Return [X, Y] of the center of cell containing provided text 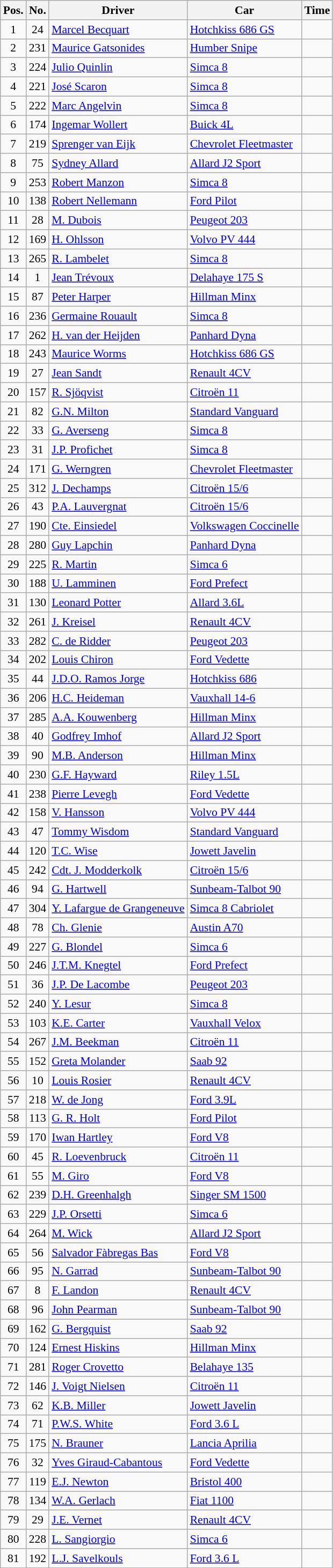
G. Hartwell [118, 889]
77 [13, 1482]
54 [13, 1042]
Ch. Glenie [118, 927]
Leonard Potter [118, 603]
76 [13, 1463]
253 [38, 182]
146 [38, 1386]
66 [13, 1271]
124 [38, 1348]
239 [38, 1195]
282 [38, 641]
L.J. Savelkouls [118, 1558]
170 [38, 1138]
19 [13, 373]
228 [38, 1539]
16 [13, 316]
J.M. Beekman [118, 1042]
243 [38, 354]
219 [38, 144]
236 [38, 316]
L. Sangiorgio [118, 1539]
59 [13, 1138]
Jean Trévoux [118, 278]
V. Hansson [118, 813]
48 [13, 927]
261 [38, 622]
R. Martin [118, 564]
34 [13, 660]
H. Ohlsson [118, 240]
174 [38, 125]
J.E. Vernet [118, 1520]
M. Dubois [118, 220]
U. Lamminen [118, 584]
Marcel Becquart [118, 30]
231 [38, 48]
K.B. Miller [118, 1405]
Maurice Worms [118, 354]
267 [38, 1042]
C. de Ridder [118, 641]
222 [38, 106]
Y. Lafargue de Grangeneuve [118, 909]
169 [38, 240]
113 [38, 1118]
Vauxhall 14-6 [245, 698]
J.P. Orsetti [118, 1214]
53 [13, 1023]
A.A. Kouwenberg [118, 717]
G. Werngren [118, 469]
6 [13, 125]
190 [38, 526]
14 [13, 278]
Pierre Levegh [118, 794]
G. Bergquist [118, 1329]
5 [13, 106]
Ingemar Wollert [118, 125]
304 [38, 909]
J.P. De Lacombe [118, 985]
67 [13, 1291]
P.W.S. White [118, 1424]
P.A. Lauvergnat [118, 507]
69 [13, 1329]
Godfrey Imhof [118, 737]
41 [13, 794]
Pos. [13, 10]
Robert Nellemann [118, 201]
90 [38, 756]
G. Averseng [118, 431]
188 [38, 584]
262 [38, 335]
42 [13, 813]
Allard 3.6L [245, 603]
202 [38, 660]
192 [38, 1558]
82 [38, 411]
39 [13, 756]
N. Garrad [118, 1271]
Simca 8 Cabriolet [245, 909]
238 [38, 794]
Buick 4L [245, 125]
Louis Rosier [118, 1080]
96 [38, 1310]
280 [38, 546]
G.N. Milton [118, 411]
120 [38, 851]
37 [13, 717]
H. van der Heijden [118, 335]
65 [13, 1253]
Volkswagen Coccinelle [245, 526]
225 [38, 564]
Bristol 400 [245, 1482]
119 [38, 1482]
230 [38, 775]
242 [38, 870]
Salvador Fàbregas Bas [118, 1253]
2 [13, 48]
G.F. Hayward [118, 775]
Sydney Allard [118, 163]
73 [13, 1405]
60 [13, 1157]
70 [13, 1348]
51 [13, 985]
72 [13, 1386]
John Pearman [118, 1310]
265 [38, 259]
Lancia Aprilia [245, 1444]
7 [13, 144]
J.T.M. Knegtel [118, 966]
285 [38, 717]
20 [13, 393]
Car [245, 10]
Iwan Hartley [118, 1138]
W.A. Gerlach [118, 1501]
J.D.O. Ramos Jorge [118, 679]
G. R. Holt [118, 1118]
R. Lambelet [118, 259]
Cdt. J. Modderkolk [118, 870]
G. Blondel [118, 947]
35 [13, 679]
Vauxhall Velox [245, 1023]
4 [13, 87]
Robert Manzon [118, 182]
74 [13, 1424]
H.C. Heideman [118, 698]
M. Wick [118, 1233]
E.J. Newton [118, 1482]
Tommy Wisdom [118, 832]
Maurice Gatsonides [118, 48]
227 [38, 947]
Yves Giraud-Cabantous [118, 1463]
52 [13, 1004]
171 [38, 469]
9 [13, 182]
79 [13, 1520]
50 [13, 966]
Riley 1.5L [245, 775]
46 [13, 889]
246 [38, 966]
162 [38, 1329]
58 [13, 1118]
281 [38, 1367]
Driver [118, 10]
Marc Angelvin [118, 106]
W. de Jong [118, 1100]
Guy Lapchin [118, 546]
134 [38, 1501]
224 [38, 68]
312 [38, 488]
94 [38, 889]
Sprenger van Eijk [118, 144]
Ernest Hiskins [118, 1348]
Ford 3.9L [245, 1100]
J.P. Profichet [118, 450]
Austin A70 [245, 927]
138 [38, 201]
81 [13, 1558]
J. Kreisel [118, 622]
152 [38, 1062]
103 [38, 1023]
F. Landon [118, 1291]
11 [13, 220]
63 [13, 1214]
23 [13, 450]
Fiat 1100 [245, 1501]
22 [13, 431]
26 [13, 507]
12 [13, 240]
No. [38, 10]
13 [13, 259]
95 [38, 1271]
61 [13, 1176]
J. Voigt Nielsen [118, 1386]
Singer SM 1500 [245, 1195]
Y. Lesur [118, 1004]
30 [13, 584]
175 [38, 1444]
D.H. Greenhalgh [118, 1195]
18 [13, 354]
N. Brauner [118, 1444]
21 [13, 411]
M. Giro [118, 1176]
Hotchkiss 686 [245, 679]
R. Sjöqvist [118, 393]
15 [13, 297]
218 [38, 1100]
Germaine Rouault [118, 316]
Humber Snipe [245, 48]
M.B. Anderson [118, 756]
49 [13, 947]
Louis Chiron [118, 660]
Jean Sandt [118, 373]
Greta Molander [118, 1062]
206 [38, 698]
T.C. Wise [118, 851]
264 [38, 1233]
Cte. Einsiedel [118, 526]
25 [13, 488]
3 [13, 68]
Julio Quinlin [118, 68]
Delahaye 175 S [245, 278]
80 [13, 1539]
38 [13, 737]
64 [13, 1233]
229 [38, 1214]
Time [317, 10]
R. Loevenbruck [118, 1157]
221 [38, 87]
J. Dechamps [118, 488]
José Scaron [118, 87]
157 [38, 393]
158 [38, 813]
57 [13, 1100]
240 [38, 1004]
130 [38, 603]
Belahaye 135 [245, 1367]
Roger Crovetto [118, 1367]
17 [13, 335]
K.E. Carter [118, 1023]
87 [38, 297]
68 [13, 1310]
Peter Harper [118, 297]
